Determine the [X, Y] coordinate at the center of the cell enclosing the given text.  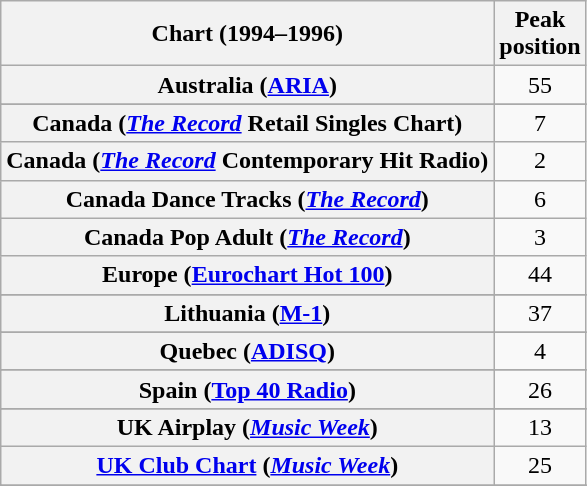
37 [540, 313]
UK Airplay (Music Week) [248, 427]
Canada (The Record Retail Singles Chart) [248, 123]
Canada Pop Adult (The Record) [248, 237]
3 [540, 237]
Canada (The Record Contemporary Hit Radio) [248, 161]
44 [540, 275]
Europe (Eurochart Hot 100) [248, 275]
13 [540, 427]
Peakposition [540, 34]
26 [540, 389]
Quebec (ADISQ) [248, 351]
Canada Dance Tracks (The Record) [248, 199]
55 [540, 85]
2 [540, 161]
Chart (1994–1996) [248, 34]
UK Club Chart (Music Week) [248, 465]
25 [540, 465]
Lithuania (M-1) [248, 313]
Spain (Top 40 Radio) [248, 389]
Australia (ARIA) [248, 85]
6 [540, 199]
7 [540, 123]
4 [540, 351]
